Pinpoint the cell where the given text exists, returning its [X, Y] midpoint coordinate. 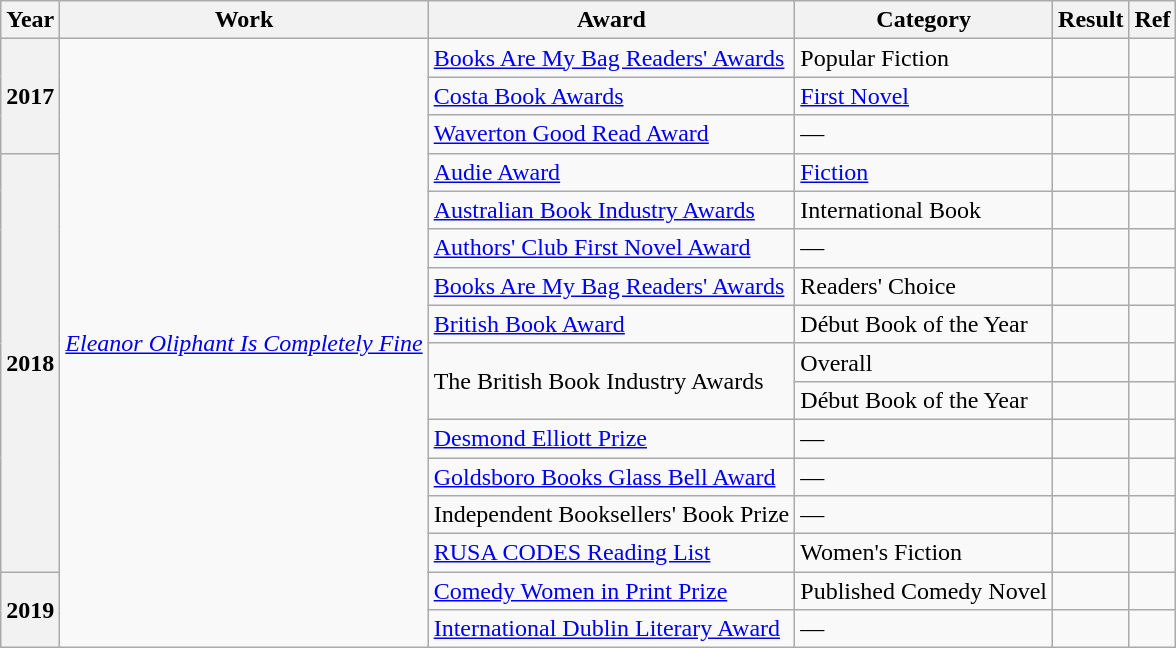
Ref [1152, 20]
RUSA CODES Reading List [612, 553]
Year [30, 20]
Authors' Club First Novel Award [612, 248]
2019 [30, 610]
Goldsboro Books Glass Bell Award [612, 477]
Eleanor Oliphant Is Completely Fine [244, 344]
Readers' Choice [924, 286]
Popular Fiction [924, 58]
Comedy Women in Print Prize [612, 591]
First Novel [924, 96]
Women's Fiction [924, 553]
Category [924, 20]
Audie Award [612, 172]
Result [1091, 20]
Costa Book Awards [612, 96]
2018 [30, 362]
Desmond Elliott Prize [612, 438]
Work [244, 20]
2017 [30, 96]
International Dublin Literary Award [612, 629]
Independent Booksellers' Book Prize [612, 515]
The British Book Industry Awards [612, 381]
International Book [924, 210]
Overall [924, 362]
Fiction [924, 172]
Award [612, 20]
British Book Award [612, 324]
Waverton Good Read Award [612, 134]
Australian Book Industry Awards [612, 210]
Published Comedy Novel [924, 591]
